Return [X, Y] of the center of cell containing provided text 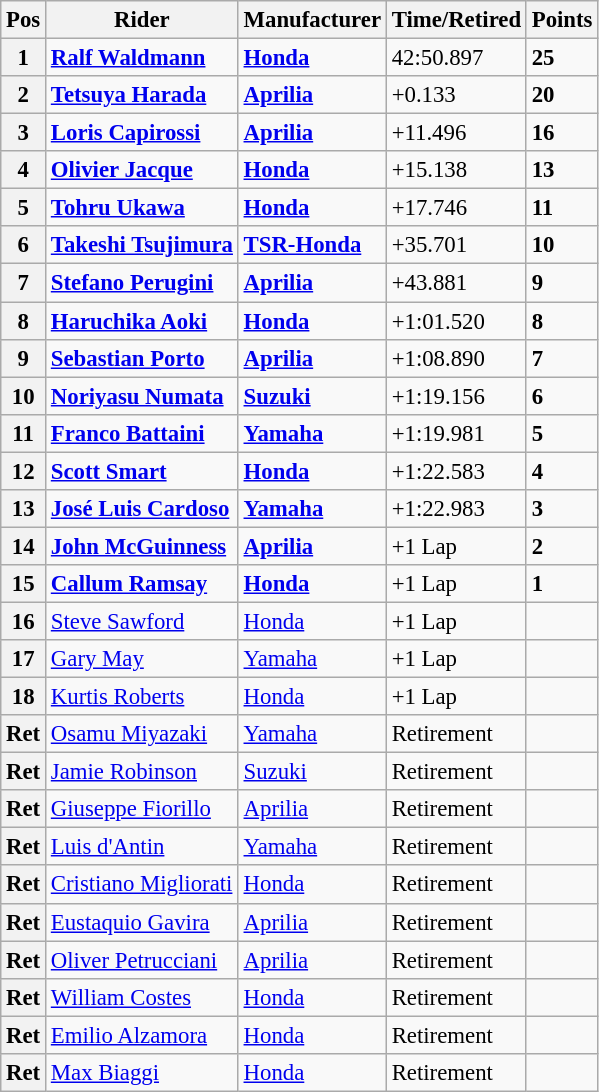
+0.133 [456, 95]
+1:08.890 [456, 358]
+43.881 [456, 283]
Stefano Perugini [142, 283]
Gary May [142, 659]
Haruchika Aoki [142, 321]
42:50.897 [456, 58]
+17.746 [456, 208]
+15.138 [456, 170]
William Costes [142, 997]
Olivier Jacque [142, 170]
José Luis Cardoso [142, 509]
Tohru Ukawa [142, 208]
Noriyasu Numata [142, 396]
+11.496 [456, 133]
18 [24, 697]
20 [562, 95]
Jamie Robinson [142, 772]
Giuseppe Fiorillo [142, 809]
15 [24, 584]
12 [24, 471]
Points [562, 20]
+35.701 [456, 245]
TSR-Honda [312, 245]
Franco Battaini [142, 433]
Manufacturer [312, 20]
Scott Smart [142, 471]
Time/Retired [456, 20]
Takeshi Tsujimura [142, 245]
17 [24, 659]
Steve Sawford [142, 621]
14 [24, 546]
Callum Ramsay [142, 584]
+1:19.981 [456, 433]
+1:22.983 [456, 509]
Tetsuya Harada [142, 95]
Luis d'Antin [142, 847]
Osamu Miyazaki [142, 734]
+1:19.156 [456, 396]
Ralf Waldmann [142, 58]
Loris Capirossi [142, 133]
+1:22.583 [456, 471]
Pos [24, 20]
Emilio Alzamora [142, 1035]
Eustaquio Gavira [142, 922]
John McGuinness [142, 546]
Cristiano Migliorati [142, 885]
25 [562, 58]
Max Biaggi [142, 1073]
Sebastian Porto [142, 358]
Kurtis Roberts [142, 697]
Rider [142, 20]
+1:01.520 [456, 321]
Oliver Petrucciani [142, 960]
